Scan for the cell matching the given text and deliver its [x, y] coordinate at center. 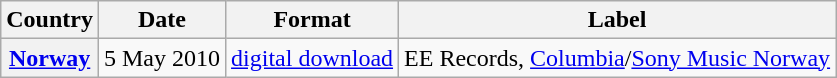
digital download [312, 58]
Label [618, 20]
Country [50, 20]
EE Records, Columbia/Sony Music Norway [618, 58]
Date [162, 20]
Norway [50, 58]
Format [312, 20]
5 May 2010 [162, 58]
